Locate the cell with the specified text and output its (X, Y) center coordinate. 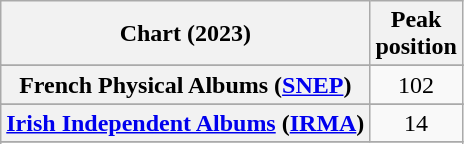
Peakposition (416, 34)
French Physical Albums (SNEP) (186, 85)
102 (416, 85)
14 (416, 123)
Irish Independent Albums (IRMA) (186, 123)
Chart (2023) (186, 34)
